Output the [x, y] coordinate of the center of the cell containing the given text.  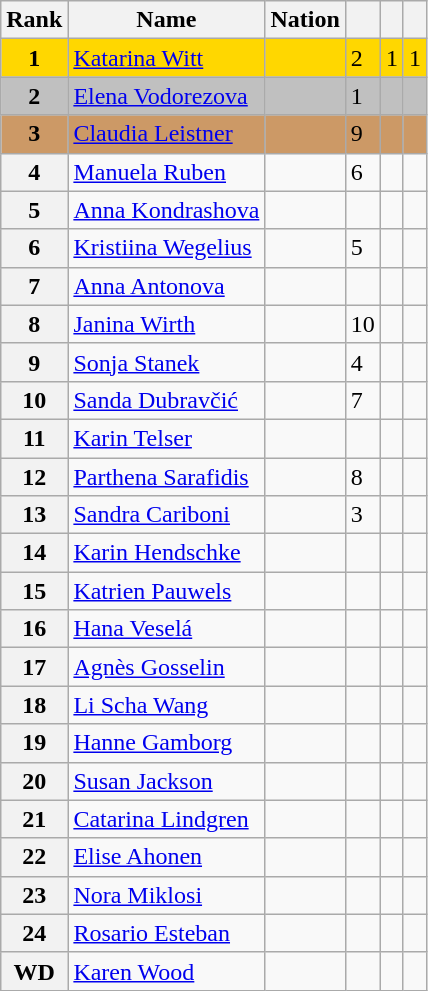
Karin Hendschke [166, 553]
Karin Telser [166, 438]
23 [34, 895]
Sonja Stanek [166, 362]
11 [34, 438]
Agnès Gosselin [166, 667]
Claudia Leistner [166, 134]
17 [34, 667]
20 [34, 781]
Hana Veselá [166, 629]
12 [34, 477]
Manuela Ruben [166, 172]
22 [34, 857]
Kristiina Wegelius [166, 248]
Katrien Pauwels [166, 591]
Elise Ahonen [166, 857]
16 [34, 629]
Anna Antonova [166, 286]
Li Scha Wang [166, 705]
Susan Jackson [166, 781]
18 [34, 705]
Name [166, 20]
21 [34, 819]
19 [34, 743]
Katarina Witt [166, 58]
Karen Wood [166, 971]
Elena Vodorezova [166, 96]
Nation [305, 20]
Sandra Cariboni [166, 515]
14 [34, 553]
Anna Kondrashova [166, 210]
Sanda Dubravčić [166, 400]
Catarina Lindgren [166, 819]
Rosario Esteban [166, 933]
Parthena Sarafidis [166, 477]
24 [34, 933]
13 [34, 515]
Nora Miklosi [166, 895]
15 [34, 591]
Hanne Gamborg [166, 743]
Rank [34, 20]
Janina Wirth [166, 324]
WD [34, 971]
